Return the [x, y] coordinate for the center point of the cell that contains the specified text.  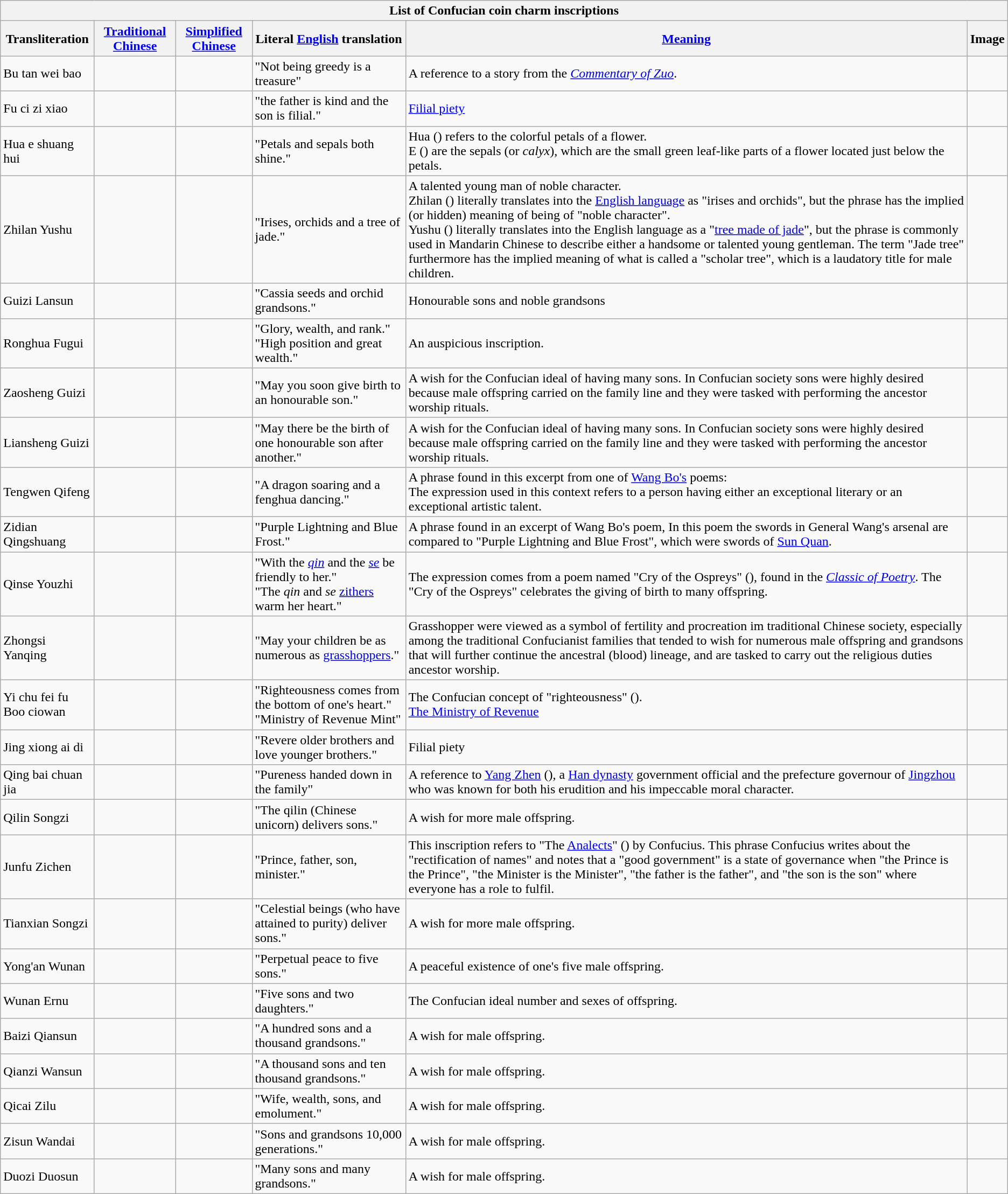
Qing bai chuan jia [47, 782]
An auspicious inscription. [686, 343]
"A dragon soaring and a fenghua dancing." [328, 492]
Image [988, 39]
Guizi Lansun [47, 301]
Ronghua Fugui [47, 343]
Hua e shuang hui [47, 151]
"A hundred sons and a thousand grandsons." [328, 1036]
Literal English translation [328, 39]
Transliteration [47, 39]
"May you soon give birth to an honourable son." [328, 393]
"Irises, orchids and a tree of jade." [328, 229]
"Petals and sepals both shine." [328, 151]
Meaning [686, 39]
Zidian Qingshuang [47, 534]
Qilin Songzi [47, 818]
"Celestial beings (who have attained to purity) deliver sons." [328, 924]
Tengwen Qifeng [47, 492]
A reference to a story from the Commentary of Zuo. [686, 73]
List of Confucian coin charm inscriptions [504, 11]
Yong'an Wunan [47, 966]
Wunan Ernu [47, 1001]
"Cassia seeds and orchid grandsons." [328, 301]
"Righteousness comes from the bottom of one's heart.""Ministry of Revenue Mint" [328, 705]
Zaosheng Guizi [47, 393]
A peaceful existence of one's five male offspring. [686, 966]
Simplified Chinese [214, 39]
"Many sons and many grandsons." [328, 1176]
Zhilan Yushu [47, 229]
"Five sons and two daughters." [328, 1001]
"Perpetual peace to five sons." [328, 966]
"May your children be as numerous as grasshoppers." [328, 648]
Zisun Wandai [47, 1141]
"Pureness handed down in the family" [328, 782]
The Confucian concept of "righteousness" ().The Ministry of Revenue [686, 705]
Yi chu fei fuBoo ciowan [47, 705]
"the father is kind and the son is filial." [328, 109]
"Prince, father, son, minister." [328, 867]
Jing xiong ai di [47, 748]
Zhongsi Yanqing [47, 648]
"A thousand sons and ten thousand grandsons." [328, 1071]
"Glory, wealth, and rank.""High position and great wealth." [328, 343]
Fu ci zi xiao [47, 109]
Junfu Zichen [47, 867]
Liansheng Guizi [47, 442]
"Wife, wealth, sons, and emolument." [328, 1106]
Qianzi Wansun [47, 1071]
"Sons and grandsons 10,000 generations." [328, 1141]
Tianxian Songzi [47, 924]
"The qilin (Chinese unicorn) delivers sons." [328, 818]
Qicai Zilu [47, 1106]
Baizi Qiansun [47, 1036]
"Revere older brothers and love younger brothers." [328, 748]
Duozi Duosun [47, 1176]
"With the qin and the se be friendly to her.""The qin and se zithers warm her heart." [328, 584]
"May there be the birth of one honourable son after another." [328, 442]
Bu tan wei bao [47, 73]
Traditional Chinese [135, 39]
"Not being greedy is a treasure" [328, 73]
"Purple Lightning and Blue Frost." [328, 534]
The Confucian ideal number and sexes of offspring. [686, 1001]
Honourable sons and noble grandsons [686, 301]
Qinse Youzhi [47, 584]
